Determine the (X, Y) coordinate at the center of the cell enclosing the given text.  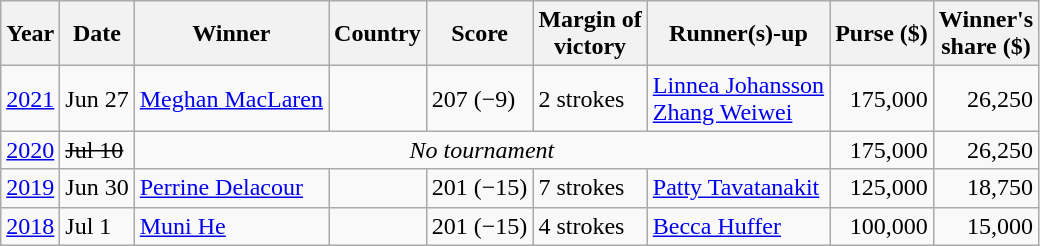
Date (97, 34)
2020 (30, 150)
Muni He (231, 226)
Winner'sshare ($) (986, 34)
Jun 30 (97, 188)
100,000 (882, 226)
Country (378, 34)
207 (−9) (480, 98)
18,750 (986, 188)
No tournament (482, 150)
2018 (30, 226)
4 strokes (590, 226)
Becca Huffer (738, 226)
Runner(s)-up (738, 34)
Winner (231, 34)
Year (30, 34)
Linnea Johansson Zhang Weiwei (738, 98)
Jul 10 (97, 150)
Meghan MacLaren (231, 98)
Patty Tavatanakit (738, 188)
7 strokes (590, 188)
Jun 27 (97, 98)
Purse ($) (882, 34)
Perrine Delacour (231, 188)
Jul 1 (97, 226)
2021 (30, 98)
15,000 (986, 226)
125,000 (882, 188)
2 strokes (590, 98)
Margin ofvictory (590, 34)
2019 (30, 188)
Score (480, 34)
